Identify which cell holds the provided text, then report its [x, y] central coordinate. 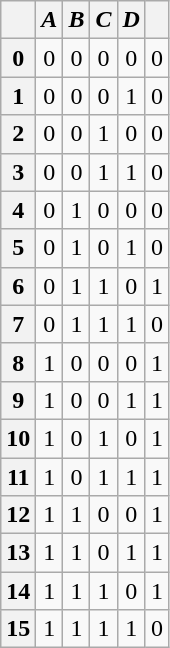
C [104, 20]
10 [18, 438]
A [50, 20]
11 [18, 477]
15 [18, 629]
4 [18, 210]
9 [18, 400]
6 [18, 286]
13 [18, 553]
8 [18, 362]
7 [18, 324]
3 [18, 172]
B [76, 20]
14 [18, 591]
12 [18, 515]
D [131, 20]
5 [18, 248]
2 [18, 134]
